Return the (x, y) coordinate for the center point of the cell that contains the specified text.  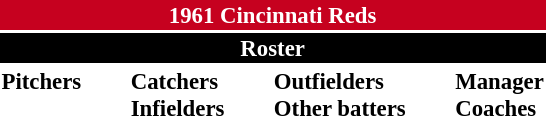
1961 Cincinnati Reds (272, 15)
Roster (272, 48)
